For the text-containing cell, return its midpoint in (x, y) coordinate format. 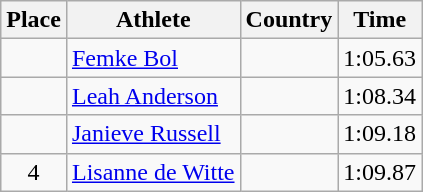
4 (34, 172)
Lisanne de Witte (153, 172)
Leah Anderson (153, 96)
1:09.87 (380, 172)
Janieve Russell (153, 134)
1:09.18 (380, 134)
Athlete (153, 20)
Country (289, 20)
1:05.63 (380, 58)
1:08.34 (380, 96)
Femke Bol (153, 58)
Time (380, 20)
Place (34, 20)
